Locate the cell with the specified text and output its [x, y] center coordinate. 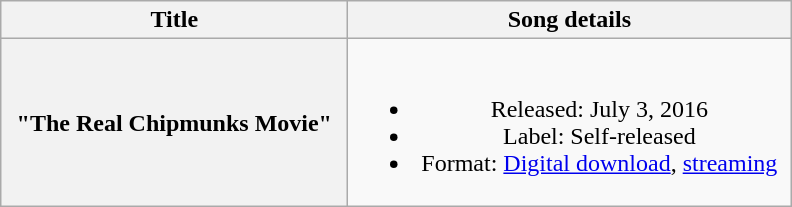
Title [174, 20]
Released: July 3, 2016Label: Self-releasedFormat: Digital download, streaming [570, 122]
"The Real Chipmunks Movie" [174, 122]
Song details [570, 20]
